Locate the cell with the specified text and output its [x, y] center coordinate. 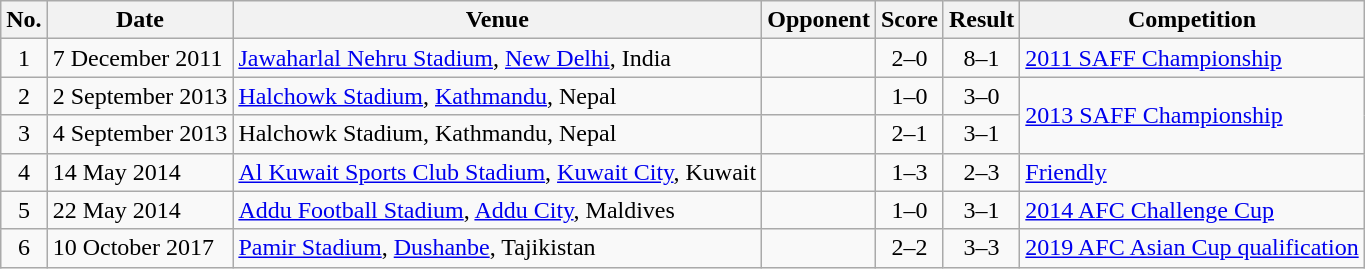
No. [24, 20]
2013 SAFF Championship [1192, 115]
3 [24, 134]
Venue [498, 20]
2011 SAFF Championship [1192, 58]
1–3 [909, 172]
Addu Football Stadium, Addu City, Maldives [498, 210]
Result [981, 20]
2 [24, 96]
Jawaharlal Nehru Stadium, New Delhi, India [498, 58]
1 [24, 58]
Score [909, 20]
2 September 2013 [140, 96]
14 May 2014 [140, 172]
3–3 [981, 248]
2–0 [909, 58]
Al Kuwait Sports Club Stadium, Kuwait City, Kuwait [498, 172]
6 [24, 248]
Pamir Stadium, Dushanbe, Tajikistan [498, 248]
10 October 2017 [140, 248]
2–1 [909, 134]
4 [24, 172]
Friendly [1192, 172]
4 September 2013 [140, 134]
2–3 [981, 172]
3–0 [981, 96]
22 May 2014 [140, 210]
5 [24, 210]
Date [140, 20]
7 December 2011 [140, 58]
2014 AFC Challenge Cup [1192, 210]
Competition [1192, 20]
8–1 [981, 58]
Opponent [819, 20]
2019 AFC Asian Cup qualification [1192, 248]
2–2 [909, 248]
